Detect which cell encompasses the target text, then output its [X, Y] center coordinate. 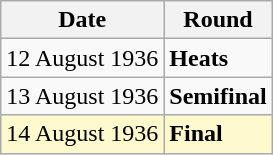
Date [82, 20]
14 August 1936 [82, 134]
Final [218, 134]
Round [218, 20]
Heats [218, 58]
12 August 1936 [82, 58]
Semifinal [218, 96]
13 August 1936 [82, 96]
